For the text-containing cell, return its midpoint in (x, y) coordinate format. 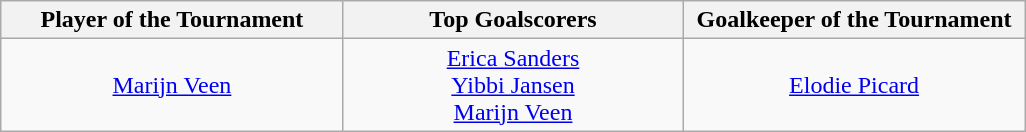
Erica Sanders Yibbi Jansen Marijn Veen (512, 85)
Marijn Veen (172, 85)
Goalkeeper of the Tournament (854, 20)
Elodie Picard (854, 85)
Player of the Tournament (172, 20)
Top Goalscorers (512, 20)
